Identify which cell holds the provided text, then report its [X, Y] central coordinate. 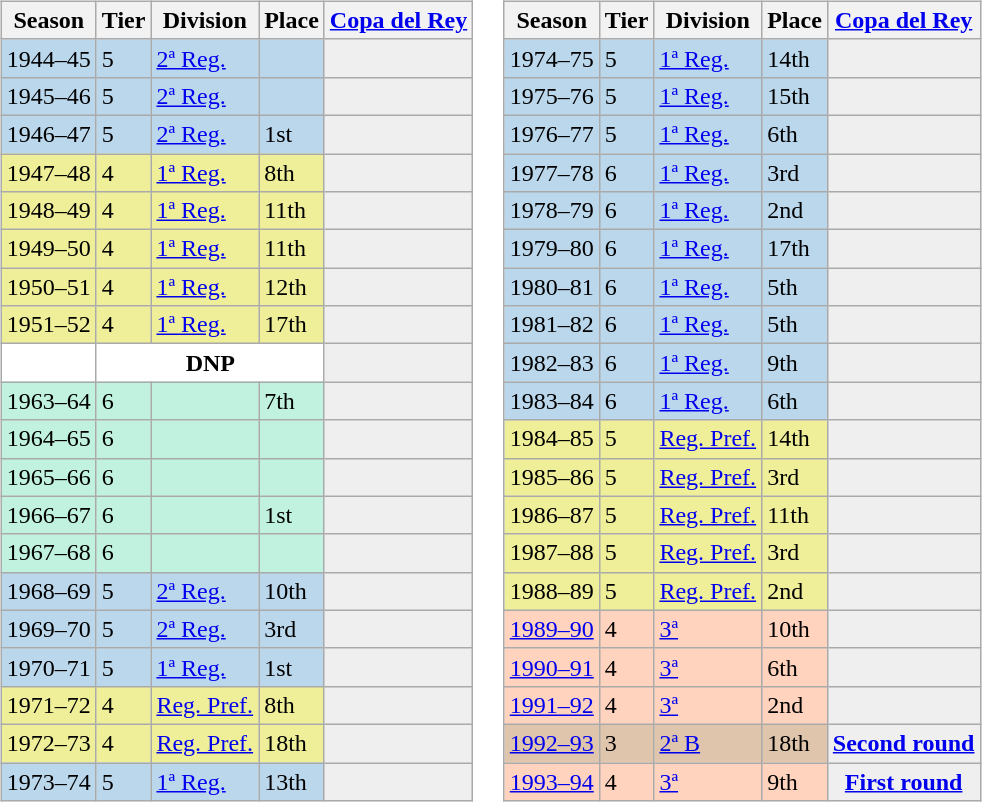
15th [795, 96]
1981–82 [552, 325]
1988–89 [552, 591]
1989–90 [552, 629]
1949–50 [48, 249]
1983–84 [552, 401]
1944–45 [48, 58]
3 [626, 743]
12th [292, 287]
1974–75 [552, 58]
2ª B [708, 743]
1971–72 [48, 705]
1945–46 [48, 96]
1984–85 [552, 439]
1967–68 [48, 553]
1946–47 [48, 134]
DNP [210, 363]
1982–83 [552, 363]
1963–64 [48, 401]
1969–70 [48, 629]
First round [904, 781]
1978–79 [552, 211]
1968–69 [48, 591]
1951–52 [48, 325]
1973–74 [48, 781]
1987–88 [552, 553]
1966–67 [48, 515]
1992–93 [552, 743]
1965–66 [48, 477]
7th [292, 401]
1985–86 [552, 477]
1990–91 [552, 667]
1947–48 [48, 173]
1980–81 [552, 287]
Second round [904, 743]
1972–73 [48, 743]
1970–71 [48, 667]
1986–87 [552, 515]
1991–92 [552, 705]
1975–76 [552, 96]
1976–77 [552, 134]
1977–78 [552, 173]
13th [292, 781]
1950–51 [48, 287]
1979–80 [552, 249]
1993–94 [552, 781]
1964–65 [48, 439]
1948–49 [48, 211]
